Capture the cell that displays the provided text and extract its (X, Y) central coordinate. 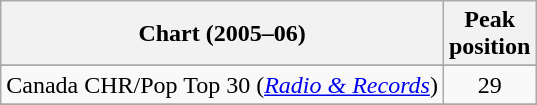
Chart (2005–06) (222, 34)
Canada CHR/Pop Top 30 (Radio & Records) (222, 85)
Peakposition (489, 34)
29 (489, 85)
